Locate the cell with the specified text and output its (X, Y) center coordinate. 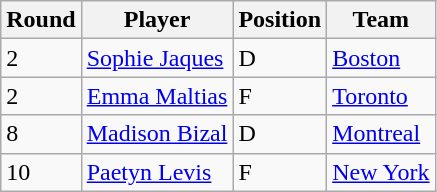
Boston (381, 58)
Sophie Jaques (157, 58)
10 (41, 172)
Madison Bizal (157, 134)
Team (381, 20)
Paetyn Levis (157, 172)
8 (41, 134)
Montreal (381, 134)
Player (157, 20)
Round (41, 20)
Position (280, 20)
New York (381, 172)
Emma Maltias (157, 96)
Toronto (381, 96)
